Extract the [X, Y] coordinate from the center of the cell holding the provided text.  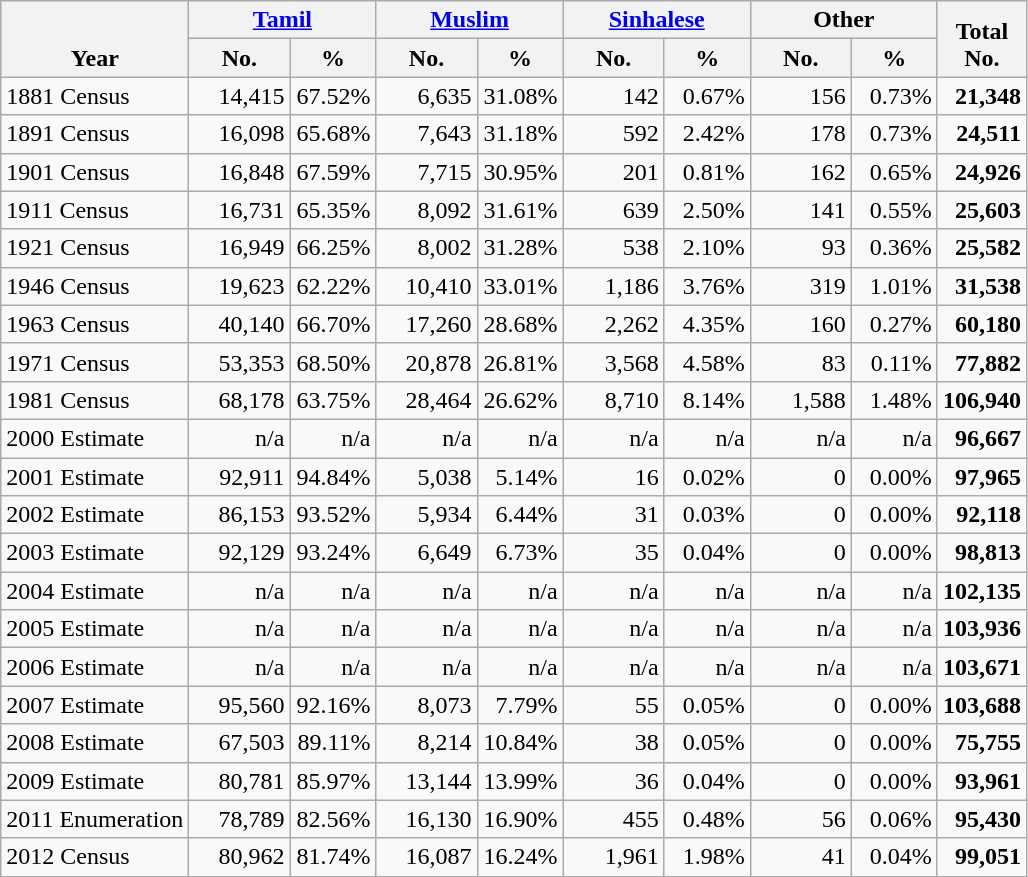
8,002 [426, 248]
103,671 [982, 667]
0.65% [894, 172]
41 [800, 857]
16 [614, 477]
1881 Census [95, 96]
2.42% [707, 134]
2008 Estimate [95, 743]
93.52% [333, 515]
0.06% [894, 819]
16.24% [520, 857]
28.68% [520, 324]
62.22% [333, 286]
93 [800, 248]
0.67% [707, 96]
63.75% [333, 400]
2.50% [707, 210]
6.44% [520, 515]
28,464 [426, 400]
17,260 [426, 324]
33.01% [520, 286]
38 [614, 743]
156 [800, 96]
99,051 [982, 857]
1.98% [707, 857]
92,129 [240, 553]
92,118 [982, 515]
1911 Census [95, 210]
0.03% [707, 515]
2006 Estimate [95, 667]
94.84% [333, 477]
16,731 [240, 210]
26.81% [520, 362]
31,538 [982, 286]
14,415 [240, 96]
142 [614, 96]
66.70% [333, 324]
53,353 [240, 362]
141 [800, 210]
592 [614, 134]
0.81% [707, 172]
8.14% [707, 400]
89.11% [333, 743]
31.08% [520, 96]
31 [614, 515]
81.74% [333, 857]
8,710 [614, 400]
6,635 [426, 96]
2003 Estimate [95, 553]
16,949 [240, 248]
0.36% [894, 248]
2004 Estimate [95, 591]
2000 Estimate [95, 438]
8,092 [426, 210]
1963 Census [95, 324]
2007 Estimate [95, 705]
83 [800, 362]
2002 Estimate [95, 515]
67.59% [333, 172]
Tamil [282, 20]
95,560 [240, 705]
Muslim [470, 20]
2012 Census [95, 857]
1.01% [894, 286]
13.99% [520, 781]
103,936 [982, 629]
7,643 [426, 134]
2009 Estimate [95, 781]
77,882 [982, 362]
178 [800, 134]
65.68% [333, 134]
1.48% [894, 400]
82.56% [333, 819]
8,073 [426, 705]
97,965 [982, 477]
3,568 [614, 362]
56 [800, 819]
10,410 [426, 286]
55 [614, 705]
16,087 [426, 857]
Year [95, 39]
67.52% [333, 96]
92.16% [333, 705]
67,503 [240, 743]
20,878 [426, 362]
0.27% [894, 324]
16,848 [240, 172]
2001 Estimate [95, 477]
7.79% [520, 705]
36 [614, 781]
65.35% [333, 210]
25,603 [982, 210]
16,098 [240, 134]
2.10% [707, 248]
85.97% [333, 781]
639 [614, 210]
16.90% [520, 819]
7,715 [426, 172]
40,140 [240, 324]
13,144 [426, 781]
1,961 [614, 857]
80,781 [240, 781]
68,178 [240, 400]
5,934 [426, 515]
24,926 [982, 172]
1921 Census [95, 248]
24,511 [982, 134]
31.28% [520, 248]
0.11% [894, 362]
78,789 [240, 819]
5,038 [426, 477]
68.50% [333, 362]
Other [844, 20]
31.18% [520, 134]
201 [614, 172]
98,813 [982, 553]
31.61% [520, 210]
319 [800, 286]
16,130 [426, 819]
4.35% [707, 324]
75,755 [982, 743]
1,588 [800, 400]
25,582 [982, 248]
93,961 [982, 781]
30.95% [520, 172]
92,911 [240, 477]
2005 Estimate [95, 629]
1901 Census [95, 172]
60,180 [982, 324]
160 [800, 324]
1981 Census [95, 400]
103,688 [982, 705]
1891 Census [95, 134]
80,962 [240, 857]
TotalNo. [982, 39]
4.58% [707, 362]
95,430 [982, 819]
6,649 [426, 553]
102,135 [982, 591]
66.25% [333, 248]
1971 Census [95, 362]
2,262 [614, 324]
106,940 [982, 400]
21,348 [982, 96]
35 [614, 553]
455 [614, 819]
0.02% [707, 477]
162 [800, 172]
0.48% [707, 819]
0.55% [894, 210]
1,186 [614, 286]
1946 Census [95, 286]
Sinhalese [656, 20]
19,623 [240, 286]
3.76% [707, 286]
93.24% [333, 553]
5.14% [520, 477]
10.84% [520, 743]
538 [614, 248]
86,153 [240, 515]
2011 Enumeration [95, 819]
8,214 [426, 743]
96,667 [982, 438]
26.62% [520, 400]
6.73% [520, 553]
